Return the (X, Y) coordinate for the center point of the cell that contains the specified text.  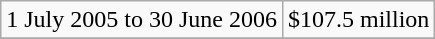
1 July 2005 to 30 June 2006 (142, 20)
$107.5 million (358, 20)
